From the cell containing the given text, extract its center point as (x, y) coordinate. 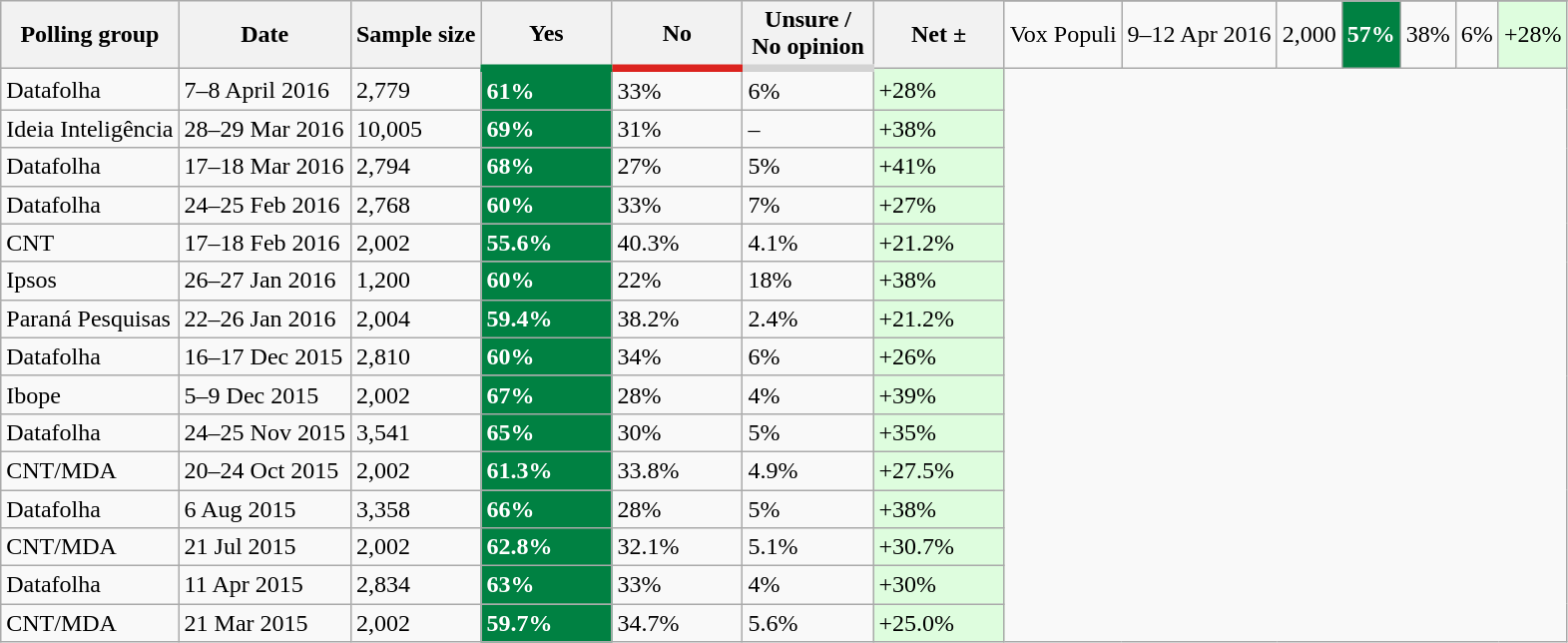
2,004 (415, 319)
2,834 (415, 585)
33.8% (677, 470)
61% (547, 90)
+30.7% (938, 547)
16–17 Dec 2015 (264, 356)
38% (1427, 35)
7–8 April 2016 (264, 90)
66% (547, 508)
+27.5% (938, 470)
+26% (938, 356)
+35% (938, 432)
67% (547, 394)
+27% (938, 205)
Polling group (90, 35)
40.3% (677, 243)
Ideia Inteligência (90, 129)
22–26 Jan 2016 (264, 319)
21 Jul 2015 (264, 547)
10,005 (415, 129)
68% (547, 167)
Yes (547, 35)
3,358 (415, 508)
31% (677, 129)
4.9% (808, 470)
Net ± (938, 35)
11 Apr 2015 (264, 585)
+30% (938, 585)
Paraná Pesquisas (90, 319)
6 Aug 2015 (264, 508)
57% (1371, 35)
Ibope (90, 394)
20–24 Oct 2015 (264, 470)
+41% (938, 167)
Vox Populi (1063, 35)
+25.0% (938, 623)
55.6% (547, 243)
CNT (90, 243)
2,794 (415, 167)
18% (808, 281)
5–9 Dec 2015 (264, 394)
Unsure / No opinion (808, 35)
28–29 Mar 2016 (264, 129)
63% (547, 585)
Sample size (415, 35)
69% (547, 129)
2,779 (415, 90)
2,768 (415, 205)
5.1% (808, 547)
7% (808, 205)
21 Mar 2015 (264, 623)
4.1% (808, 243)
22% (677, 281)
2,000 (1309, 35)
24–25 Feb 2016 (264, 205)
62.8% (547, 547)
2.4% (808, 319)
34% (677, 356)
27% (677, 167)
1,200 (415, 281)
65% (547, 432)
26–27 Jan 2016 (264, 281)
5.6% (808, 623)
59.4% (547, 319)
+39% (938, 394)
3,541 (415, 432)
2,810 (415, 356)
30% (677, 432)
61.3% (547, 470)
No (677, 35)
Date (264, 35)
17–18 Feb 2016 (264, 243)
34.7% (677, 623)
9–12 Apr 2016 (1200, 35)
17–18 Mar 2016 (264, 167)
59.7% (547, 623)
38.2% (677, 319)
Ipsos (90, 281)
– (808, 129)
32.1% (677, 547)
24–25 Nov 2015 (264, 432)
